Identify which cell holds the provided text, then report its (X, Y) central coordinate. 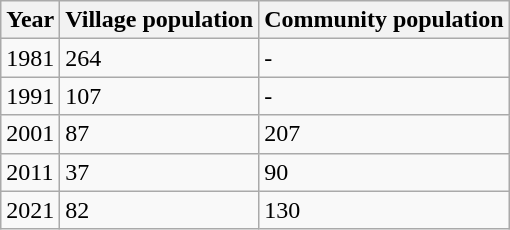
2011 (30, 172)
1981 (30, 58)
2001 (30, 134)
264 (160, 58)
107 (160, 96)
Year (30, 20)
1991 (30, 96)
130 (384, 210)
82 (160, 210)
Community population (384, 20)
207 (384, 134)
87 (160, 134)
37 (160, 172)
90 (384, 172)
Village population (160, 20)
2021 (30, 210)
